Pinpoint the cell where the given text exists, returning its (x, y) midpoint coordinate. 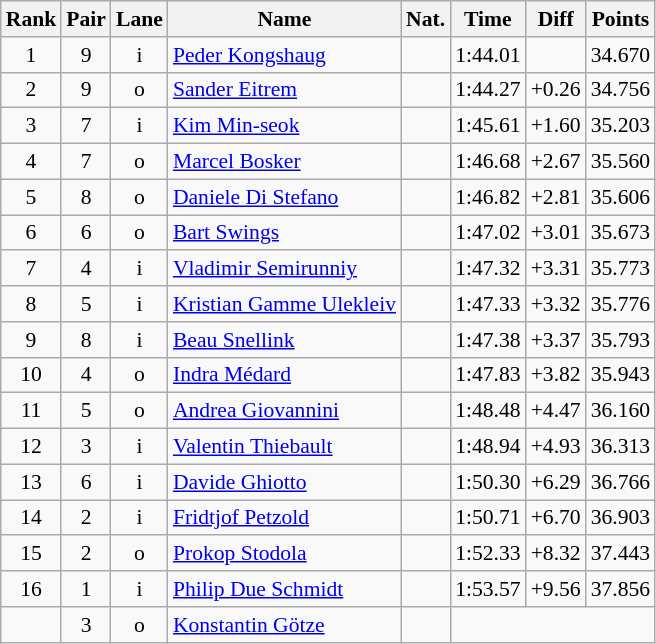
Davide Ghiotto (284, 482)
Prokop Stodola (284, 554)
Fridtjof Petzold (284, 518)
14 (32, 518)
1:47.38 (488, 340)
Kristian Gamme Ulekleiv (284, 304)
36.313 (620, 447)
+3.31 (556, 269)
Bart Swings (284, 233)
Valentin Thiebault (284, 447)
Andrea Giovannini (284, 411)
35.203 (620, 126)
1:48.94 (488, 447)
+3.82 (556, 375)
+4.47 (556, 411)
+6.29 (556, 482)
Philip Due Schmidt (284, 589)
+2.67 (556, 162)
1:50.30 (488, 482)
+9.56 (556, 589)
Indra Médard (284, 375)
Kim Min-seok (284, 126)
1:47.32 (488, 269)
1:44.01 (488, 55)
Time (488, 19)
1:46.68 (488, 162)
Pair (86, 19)
1:48.48 (488, 411)
34.670 (620, 55)
36.160 (620, 411)
Vladimir Semirunniy (284, 269)
+8.32 (556, 554)
Peder Kongshaug (284, 55)
35.943 (620, 375)
13 (32, 482)
37.856 (620, 589)
Konstantin Götze (284, 625)
1:50.71 (488, 518)
+3.01 (556, 233)
+3.32 (556, 304)
36.903 (620, 518)
+2.81 (556, 197)
35.606 (620, 197)
37.443 (620, 554)
35.560 (620, 162)
Points (620, 19)
+1.60 (556, 126)
1:53.57 (488, 589)
Sander Eitrem (284, 90)
Name (284, 19)
Rank (32, 19)
+6.70 (556, 518)
10 (32, 375)
1:47.83 (488, 375)
Nat. (426, 19)
15 (32, 554)
36.766 (620, 482)
1:52.33 (488, 554)
1:46.82 (488, 197)
35.793 (620, 340)
12 (32, 447)
1:47.02 (488, 233)
Beau Snellink (284, 340)
35.673 (620, 233)
1:47.33 (488, 304)
16 (32, 589)
+3.37 (556, 340)
11 (32, 411)
Lane (140, 19)
Marcel Bosker (284, 162)
Diff (556, 19)
+0.26 (556, 90)
1:44.27 (488, 90)
+4.93 (556, 447)
35.776 (620, 304)
Daniele Di Stefano (284, 197)
35.773 (620, 269)
1:45.61 (488, 126)
34.756 (620, 90)
